Search for the cell housing the specified text and yield its [x, y] center coordinate. 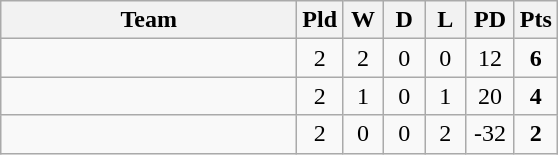
20 [490, 96]
4 [536, 96]
Pts [536, 20]
L [446, 20]
12 [490, 58]
6 [536, 58]
-32 [490, 134]
D [404, 20]
Team [149, 20]
PD [490, 20]
Pld [320, 20]
W [364, 20]
